From the cell containing the given text, extract its center point as [X, Y] coordinate. 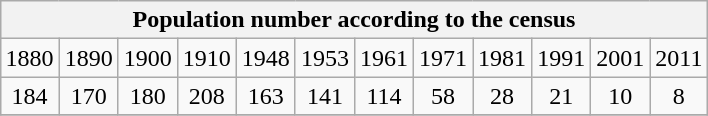
1948 [266, 58]
1961 [384, 58]
1953 [324, 58]
21 [562, 96]
1971 [444, 58]
1900 [148, 58]
2011 [679, 58]
163 [266, 96]
170 [88, 96]
8 [679, 96]
1910 [206, 58]
1890 [88, 58]
2001 [620, 58]
208 [206, 96]
114 [384, 96]
58 [444, 96]
Population number according to the census [354, 20]
180 [148, 96]
1981 [502, 58]
28 [502, 96]
1991 [562, 58]
10 [620, 96]
141 [324, 96]
1880 [30, 58]
184 [30, 96]
